Locate the cell with the specified text and output its [X, Y] center coordinate. 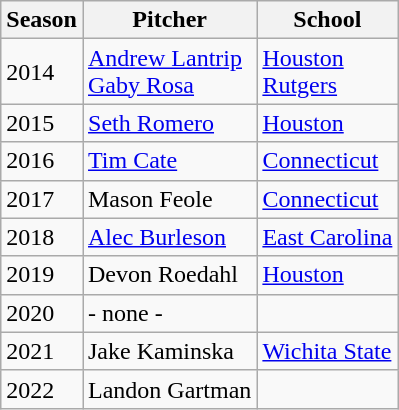
Tim Cate [169, 161]
Jake Kaminska [169, 351]
Pitcher [169, 20]
2014 [42, 72]
Mason Feole [169, 199]
2020 [42, 313]
2022 [42, 389]
Alec Burleson [169, 237]
Season [42, 20]
Seth Romero [169, 123]
HoustonRutgers [328, 72]
School [328, 20]
2017 [42, 199]
Landon Gartman [169, 389]
Andrew LantripGaby Rosa [169, 72]
2021 [42, 351]
Devon Roedahl [169, 275]
2018 [42, 237]
2019 [42, 275]
Wichita State [328, 351]
2016 [42, 161]
- none - [169, 313]
2015 [42, 123]
East Carolina [328, 237]
